Determine the (x, y) coordinate at the center of the cell enclosing the given text.  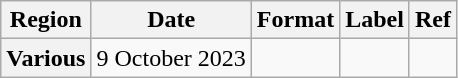
Date (171, 20)
Various (46, 58)
Label (375, 20)
9 October 2023 (171, 58)
Format (295, 20)
Region (46, 20)
Ref (432, 20)
